Detect which cell encompasses the target text, then output its [x, y] center coordinate. 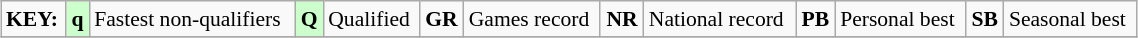
q [78, 19]
Qualified [371, 19]
Fastest non-qualifiers [192, 19]
SB [985, 19]
Games record [532, 19]
PB [816, 19]
GR [442, 19]
Seasonal best [1070, 19]
National record [720, 19]
Personal best [900, 19]
Q [309, 19]
NR [622, 19]
KEY: [34, 19]
